Scan for the cell matching the given text and deliver its [x, y] coordinate at center. 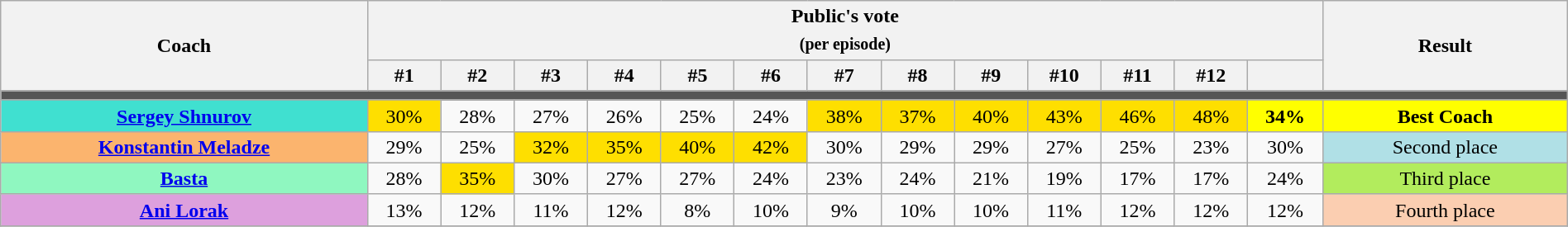
Third place [1445, 178]
43% [1064, 116]
46% [1138, 116]
#10 [1064, 75]
Best Coach [1445, 116]
Result [1445, 46]
#6 [771, 75]
Konstantin Meladze [184, 147]
#9 [991, 75]
#3 [551, 75]
42% [771, 147]
13% [404, 210]
Coach [184, 46]
#1 [404, 75]
#11 [1138, 75]
#2 [478, 75]
#8 [918, 75]
Sergey Shnurov [184, 116]
Second place [1445, 147]
#12 [1211, 75]
19% [1064, 178]
Fourth place [1445, 210]
Ani Lorak [184, 210]
48% [1211, 116]
37% [918, 116]
26% [624, 116]
9% [844, 210]
38% [844, 116]
Public's vote(per episode) [845, 30]
32% [551, 147]
#5 [698, 75]
21% [991, 178]
Basta [184, 178]
#7 [844, 75]
34% [1285, 116]
8% [698, 210]
#4 [624, 75]
